Find where the given text appears and provide that cell's center as [X, Y] coordinate. 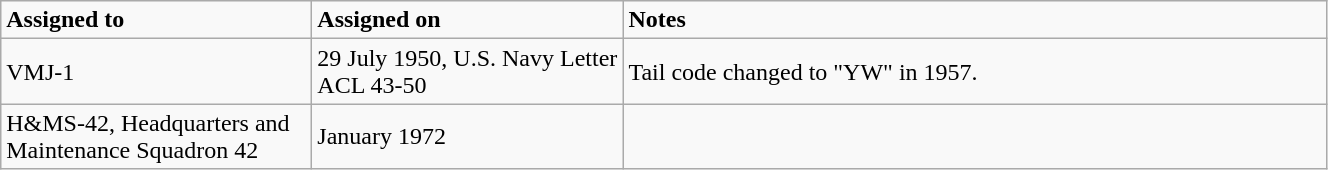
VMJ-1 [156, 72]
Assigned on [468, 20]
H&MS-42, Headquarters and Maintenance Squadron 42 [156, 136]
Notes [975, 20]
Assigned to [156, 20]
29 July 1950, U.S. Navy Letter ACL 43-50 [468, 72]
Tail code changed to "YW" in 1957. [975, 72]
January 1972 [468, 136]
